Return the [X, Y] coordinate for the center point of the cell that contains the specified text.  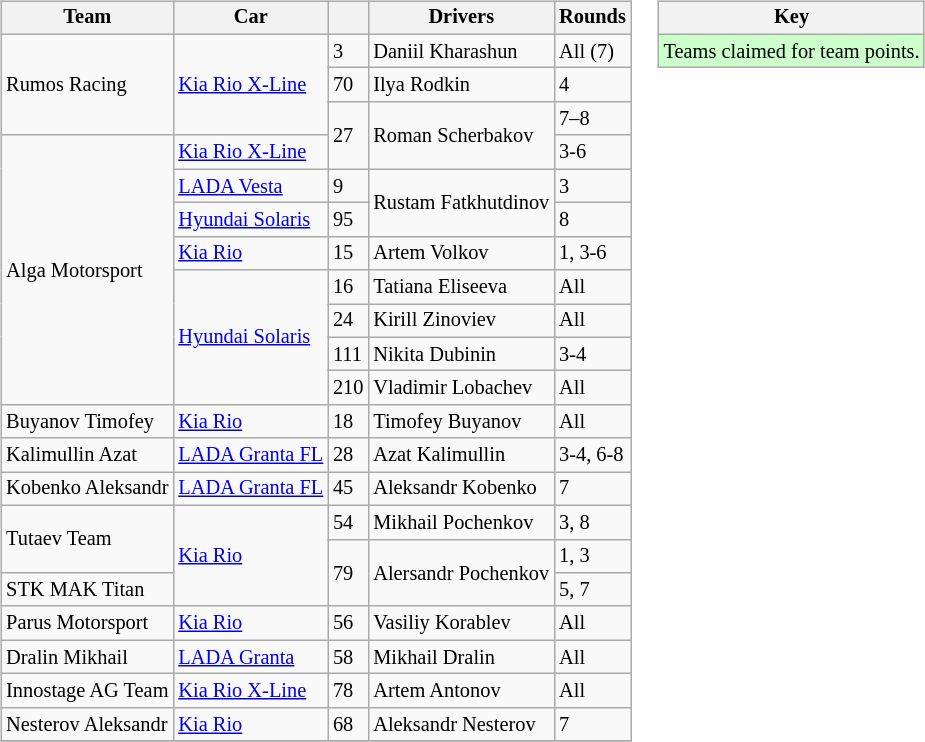
Rumos Racing [87, 84]
45 [348, 489]
9 [348, 186]
3-4, 6-8 [592, 455]
4 [592, 85]
Parus Motorsport [87, 623]
1, 3-6 [592, 253]
3-6 [592, 152]
27 [348, 136]
Innostage AG Team [87, 691]
18 [348, 422]
Mikhail Pochenkov [461, 522]
78 [348, 691]
54 [348, 522]
Kobenko Aleksandr [87, 489]
5, 7 [592, 590]
Artem Antonov [461, 691]
16 [348, 287]
Daniil Kharashun [461, 51]
Rustam Fatkhutdinov [461, 202]
8 [592, 220]
70 [348, 85]
Azat Kalimullin [461, 455]
Aleksandr Kobenko [461, 489]
Alga Motorsport [87, 270]
Nikita Dubinin [461, 354]
24 [348, 321]
Artem Volkov [461, 253]
15 [348, 253]
Car [250, 18]
56 [348, 623]
Buyanov Timofey [87, 422]
28 [348, 455]
68 [348, 724]
LADA Vesta [250, 186]
Vladimir Lobachev [461, 388]
79 [348, 572]
Team [87, 18]
Dralin Mikhail [87, 657]
Vasiliy Korablev [461, 623]
Kirill Zinoviev [461, 321]
Tutaev Team [87, 538]
1, 3 [592, 556]
Aleksandr Nesterov [461, 724]
3, 8 [592, 522]
7–8 [592, 119]
111 [348, 354]
Rounds [592, 18]
58 [348, 657]
Kalimullin Azat [87, 455]
Ilya Rodkin [461, 85]
3-4 [592, 354]
Alersandr Pochenkov [461, 572]
All (7) [592, 51]
Timofey Buyanov [461, 422]
LADA Granta [250, 657]
STK MAK Titan [87, 590]
Tatiana Eliseeva [461, 287]
Drivers [461, 18]
95 [348, 220]
Roman Scherbakov [461, 136]
Mikhail Dralin [461, 657]
Key [792, 18]
Teams claimed for team points. [792, 51]
Nesterov Aleksandr [87, 724]
210 [348, 388]
